Locate the cell with the specified text and output its [X, Y] center coordinate. 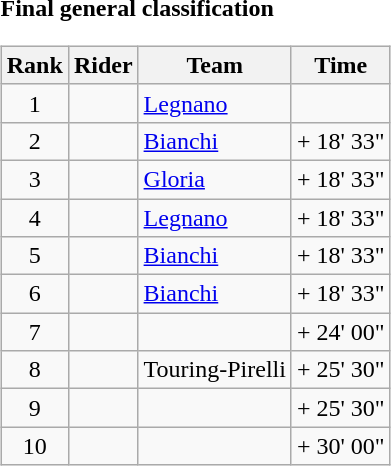
9 [34, 408]
1 [34, 103]
+ 30' 00" [340, 446]
5 [34, 256]
10 [34, 446]
Rider [103, 65]
Rank [34, 65]
4 [34, 217]
7 [34, 332]
+ 24' 00" [340, 332]
8 [34, 370]
Time [340, 65]
6 [34, 294]
2 [34, 141]
Team [214, 65]
Gloria [214, 179]
3 [34, 179]
Touring-Pirelli [214, 370]
